Return [x, y] of the center of cell containing provided text 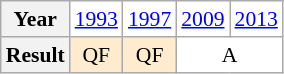
Result [36, 55]
2013 [256, 19]
1993 [96, 19]
Year [36, 19]
A [230, 55]
2009 [202, 19]
1997 [150, 19]
